From the cell containing the given text, extract its center point as (x, y) coordinate. 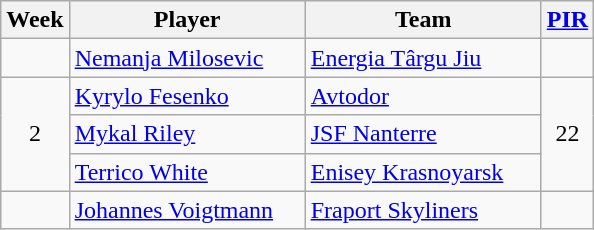
Terrico White (187, 172)
Enisey Krasnoyarsk (423, 172)
Team (423, 20)
Johannes Voigtmann (187, 210)
Kyrylo Fesenko (187, 96)
JSF Nanterre (423, 134)
Energia Târgu Jiu (423, 58)
Week (35, 20)
PIR (567, 20)
Player (187, 20)
Avtodor (423, 96)
Mykal Riley (187, 134)
22 (567, 134)
2 (35, 134)
Nemanja Milosevic (187, 58)
Fraport Skyliners (423, 210)
